Return the (X, Y) coordinate for the center point of the cell that contains the specified text.  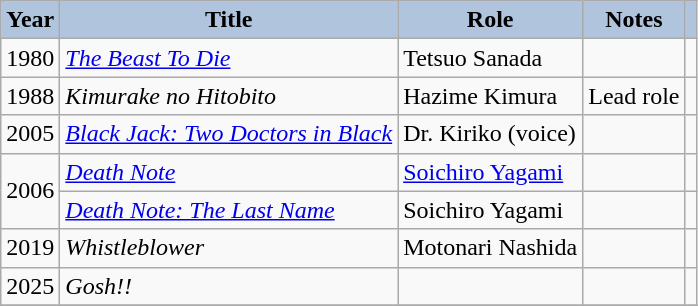
1988 (30, 96)
Gosh!! (229, 286)
1980 (30, 58)
Death Note: The Last Name (229, 210)
Hazime Kimura (490, 96)
Title (229, 20)
2019 (30, 248)
Year (30, 20)
2005 (30, 134)
Lead role (634, 96)
2025 (30, 286)
Dr. Kiriko (voice) (490, 134)
Black Jack: Two Doctors in Black (229, 134)
The Beast To Die (229, 58)
Kimurake no Hitobito (229, 96)
Role (490, 20)
2006 (30, 191)
Death Note (229, 172)
Motonari Nashida (490, 248)
Notes (634, 20)
Tetsuo Sanada (490, 58)
Whistleblower (229, 248)
